Output the [X, Y] coordinate of the center of the cell containing the given text.  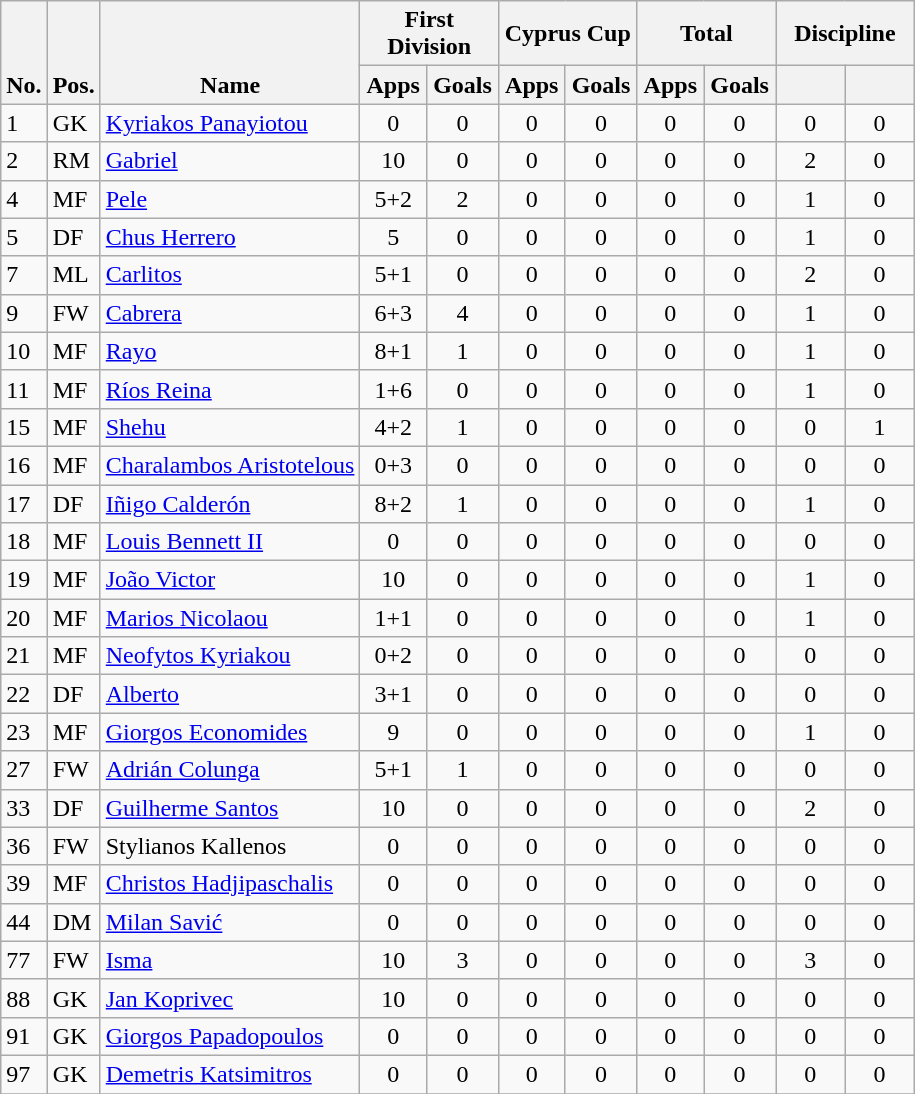
First Division [430, 34]
Total [706, 34]
DM [74, 922]
Carlitos [230, 275]
23 [24, 732]
27 [24, 770]
16 [24, 465]
Neofytos Kyriakou [230, 656]
Guilherme Santos [230, 808]
8+1 [394, 351]
Marios Nicolaou [230, 618]
19 [24, 580]
39 [24, 884]
0+2 [394, 656]
Pos. [74, 52]
3+1 [394, 694]
1+6 [394, 389]
44 [24, 922]
22 [24, 694]
Louis Bennett II [230, 542]
Milan Savić [230, 922]
Demetris Katsimitros [230, 1074]
Shehu [230, 427]
Iñigo Calderón [230, 503]
Ríos Reina [230, 389]
33 [24, 808]
5+2 [394, 199]
Jan Koprivec [230, 998]
11 [24, 389]
Stylianos Kallenos [230, 846]
Gabriel [230, 161]
36 [24, 846]
Chus Herrero [230, 237]
17 [24, 503]
18 [24, 542]
Christos Hadjipaschalis [230, 884]
4+2 [394, 427]
Charalambos Aristotelous [230, 465]
Adrián Colunga [230, 770]
0+3 [394, 465]
Cyprus Cup [568, 34]
7 [24, 275]
Kyriakos Panayiotou [230, 123]
Alberto [230, 694]
8+2 [394, 503]
Giorgos Papadopoulos [230, 1036]
6+3 [394, 313]
No. [24, 52]
15 [24, 427]
ML [74, 275]
Cabrera [230, 313]
Giorgos Economides [230, 732]
RM [74, 161]
97 [24, 1074]
88 [24, 998]
1+1 [394, 618]
Rayo [230, 351]
77 [24, 960]
João Victor [230, 580]
91 [24, 1036]
20 [24, 618]
21 [24, 656]
Pele [230, 199]
Isma [230, 960]
Name [230, 52]
Discipline [846, 34]
